Scan for the cell matching the given text and deliver its (X, Y) coordinate at center. 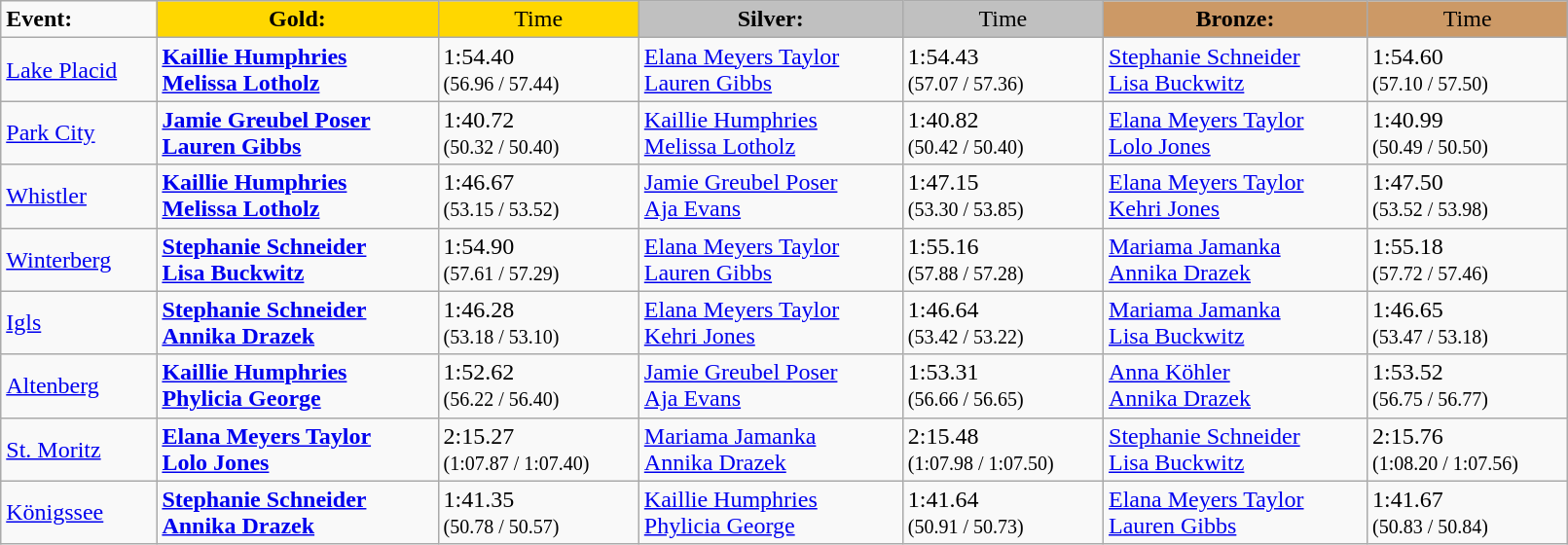
Park City (79, 132)
2:15.27(1:07.87 / 1:07.40) (538, 450)
1:46.65(53.47 / 53.18) (1467, 323)
Event: (79, 19)
2:15.48(1:07.98 / 1:07.50) (1003, 450)
Anna KöhlerAnnika Drazek (1236, 385)
Königssee (79, 512)
1:55.18(57.72 / 57.46) (1467, 259)
1:53.31(56.66 / 56.65) (1003, 385)
Altenberg (79, 385)
1:54.90(57.61 / 57.29) (538, 259)
1:47.50(53.52 / 53.98) (1467, 197)
1:54.43(57.07 / 57.36) (1003, 70)
Jamie Greubel PoserLauren Gibbs (298, 132)
1:52.62 (56.22 / 56.40) (538, 385)
1:40.72(50.32 / 50.40) (538, 132)
1:41.64 (50.91 / 50.73) (1003, 512)
1:46.67(53.15 / 53.52) (538, 197)
Winterberg (79, 259)
Silver: (771, 19)
Gold: (298, 19)
Igls (79, 323)
1:53.52(56.75 / 56.77) (1467, 385)
Mariama JamankaLisa Buckwitz (1236, 323)
Whistler (79, 197)
Lake Placid (79, 70)
1:40.99(50.49 / 50.50) (1467, 132)
1:40.82(50.42 / 50.40) (1003, 132)
St. Moritz (79, 450)
2:15.76(1:08.20 / 1:07.56) (1467, 450)
1:54.60(57.10 / 57.50) (1467, 70)
1:46.64(53.42 / 53.22) (1003, 323)
Bronze: (1236, 19)
1:46.28(53.18 / 53.10) (538, 323)
1:41.35(50.78 / 50.57) (538, 512)
1:41.67(50.83 / 50.84) (1467, 512)
1:54.40(56.96 / 57.44) (538, 70)
1:47.15(53.30 / 53.85) (1003, 197)
1:55.16(57.88 / 57.28) (1003, 259)
